Locate the cell with the specified text and output its (x, y) center coordinate. 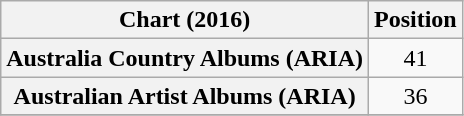
Australian Artist Albums (ARIA) (185, 96)
Chart (2016) (185, 20)
36 (416, 96)
41 (416, 58)
Australia Country Albums (ARIA) (185, 58)
Position (416, 20)
